Search for the cell housing the specified text and yield its (X, Y) center coordinate. 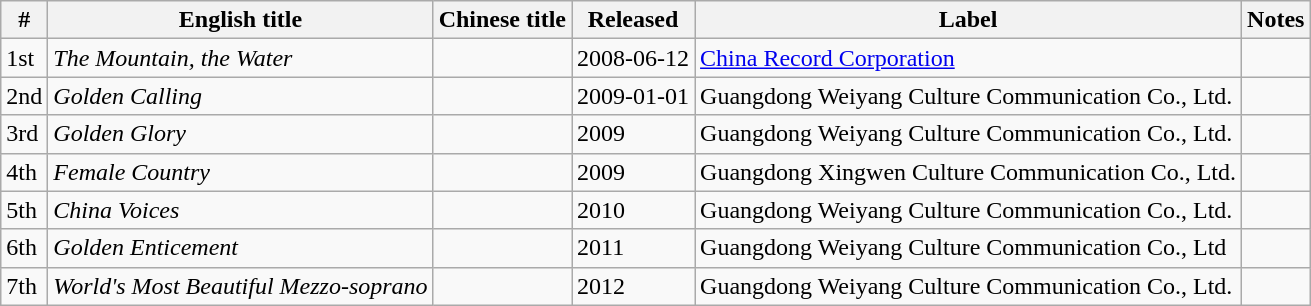
2011 (634, 248)
English title (240, 20)
Guangdong Xingwen Culture Communication Co., Ltd. (968, 172)
Female Country (240, 172)
1st (24, 58)
Guangdong Weiyang Culture Communication Co., Ltd (968, 248)
China Record Corporation (968, 58)
5th (24, 210)
Released (634, 20)
2012 (634, 286)
6th (24, 248)
2008-06-12 (634, 58)
Notes (1276, 20)
Golden Enticement (240, 248)
2010 (634, 210)
Chinese title (502, 20)
Golden Calling (240, 96)
3rd (24, 134)
China Voices (240, 210)
4th (24, 172)
# (24, 20)
2009-01-01 (634, 96)
Golden Glory (240, 134)
Label (968, 20)
The Mountain, the Water (240, 58)
7th (24, 286)
2nd (24, 96)
World's Most Beautiful Mezzo-soprano (240, 286)
